Identify which cell holds the provided text, then report its [X, Y] central coordinate. 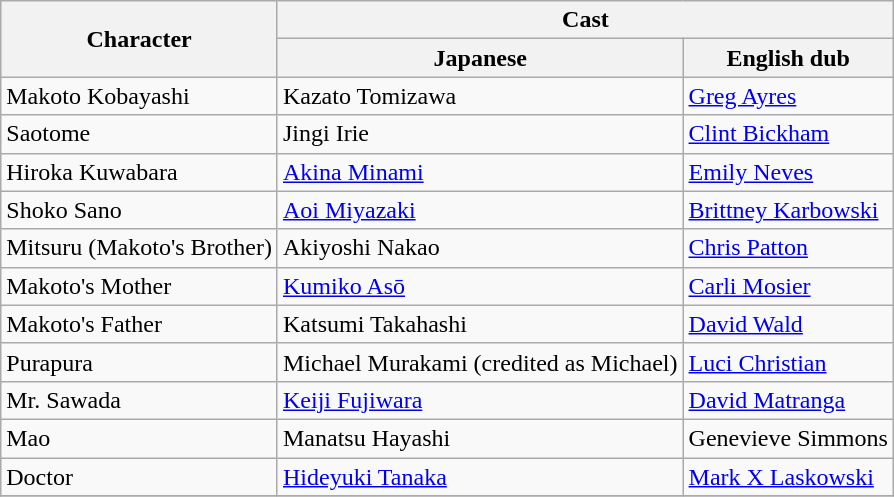
Carli Mosier [788, 286]
Makoto's Mother [140, 286]
Michael Murakami (credited as Michael) [480, 362]
Makoto's Father [140, 324]
Clint Bickham [788, 134]
Shoko Sano [140, 210]
Hiroka Kuwabara [140, 172]
Mitsuru (Makoto's Brother) [140, 248]
Akiyoshi Nakao [480, 248]
Saotome [140, 134]
Luci Christian [788, 362]
Mao [140, 438]
Genevieve Simmons [788, 438]
Kazato Tomizawa [480, 96]
Kumiko Asō [480, 286]
Mr. Sawada [140, 400]
Aoi Miyazaki [480, 210]
Manatsu Hayashi [480, 438]
Japanese [480, 58]
Mark X Laskowski [788, 477]
Katsumi Takahashi [480, 324]
English dub [788, 58]
Emily Neves [788, 172]
Makoto Kobayashi [140, 96]
Character [140, 39]
Chris Patton [788, 248]
Akina Minami [480, 172]
Cast [585, 20]
Doctor [140, 477]
Jingi Irie [480, 134]
David Wald [788, 324]
Greg Ayres [788, 96]
Hideyuki Tanaka [480, 477]
Keiji Fujiwara [480, 400]
Brittney Karbowski [788, 210]
David Matranga [788, 400]
Purapura [140, 362]
